Provide the (X, Y) coordinate of the cell's center where the given text is located.  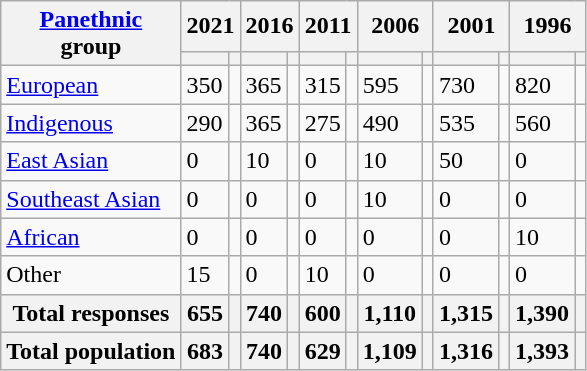
Other (91, 275)
350 (205, 85)
2011 (328, 26)
820 (542, 85)
East Asian (91, 161)
Total population (91, 351)
1,390 (542, 313)
600 (322, 313)
Panethnicgroup (91, 34)
629 (322, 351)
2001 (471, 26)
African (91, 237)
50 (466, 161)
535 (466, 123)
315 (322, 85)
655 (205, 313)
15 (205, 275)
595 (390, 85)
1,316 (466, 351)
European (91, 85)
Indigenous (91, 123)
290 (205, 123)
490 (390, 123)
275 (322, 123)
1,109 (390, 351)
2021 (210, 26)
1,393 (542, 351)
560 (542, 123)
Southeast Asian (91, 199)
683 (205, 351)
1,315 (466, 313)
2006 (395, 26)
730 (466, 85)
Total responses (91, 313)
1,110 (390, 313)
2016 (270, 26)
1996 (548, 26)
